Scan for the cell matching the given text and deliver its (X, Y) coordinate at center. 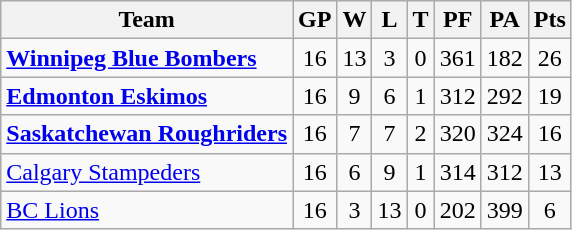
2 (420, 134)
182 (504, 58)
Pts (550, 20)
Winnipeg Blue Bombers (147, 58)
19 (550, 96)
W (354, 20)
GP (315, 20)
PF (458, 20)
320 (458, 134)
BC Lions (147, 210)
26 (550, 58)
Saskatchewan Roughriders (147, 134)
324 (504, 134)
Team (147, 20)
314 (458, 172)
T (420, 20)
399 (504, 210)
Edmonton Eskimos (147, 96)
L (390, 20)
202 (458, 210)
361 (458, 58)
Calgary Stampeders (147, 172)
292 (504, 96)
PA (504, 20)
